From the cell containing the given text, extract its center point as (x, y) coordinate. 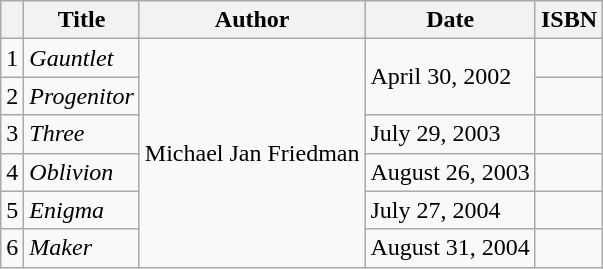
1 (12, 58)
Author (252, 20)
Date (450, 20)
3 (12, 134)
August 26, 2003 (450, 172)
6 (12, 248)
Michael Jan Friedman (252, 153)
4 (12, 172)
Title (82, 20)
ISBN (568, 20)
Maker (82, 248)
Enigma (82, 210)
August 31, 2004 (450, 248)
5 (12, 210)
July 27, 2004 (450, 210)
Three (82, 134)
Gauntlet (82, 58)
Progenitor (82, 96)
July 29, 2003 (450, 134)
April 30, 2002 (450, 77)
Oblivion (82, 172)
2 (12, 96)
